Return the [x, y] coordinate for the center point of the cell that contains the specified text.  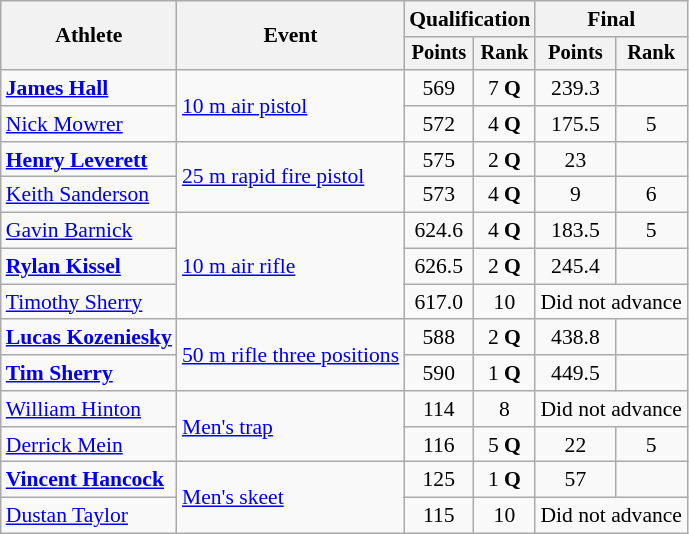
115 [438, 516]
6 [651, 195]
Timothy Sherry [89, 302]
50 m rifle three positions [290, 356]
239.3 [575, 88]
Vincent Hancock [89, 480]
25 m rapid fire pistol [290, 178]
Rylan Kissel [89, 267]
5 Q [504, 445]
Men's skeet [290, 498]
Lucas Kozeniesky [89, 338]
Men's trap [290, 426]
9 [575, 195]
Derrick Mein [89, 445]
438.8 [575, 338]
617.0 [438, 302]
22 [575, 445]
Athlete [89, 36]
116 [438, 445]
10 m air rifle [290, 266]
Qualification [470, 19]
175.5 [575, 124]
Gavin Barnick [89, 231]
Dustan Taylor [89, 516]
8 [504, 409]
James Hall [89, 88]
590 [438, 373]
William Hinton [89, 409]
624.6 [438, 231]
245.4 [575, 267]
449.5 [575, 373]
Henry Leverett [89, 160]
Tim Sherry [89, 373]
Final [611, 19]
569 [438, 88]
183.5 [575, 231]
Nick Mowrer [89, 124]
23 [575, 160]
572 [438, 124]
57 [575, 480]
10 m air pistol [290, 106]
588 [438, 338]
7 Q [504, 88]
125 [438, 480]
Keith Sanderson [89, 195]
114 [438, 409]
626.5 [438, 267]
573 [438, 195]
575 [438, 160]
Event [290, 36]
